For the text-containing cell, return its midpoint in [X, Y] coordinate format. 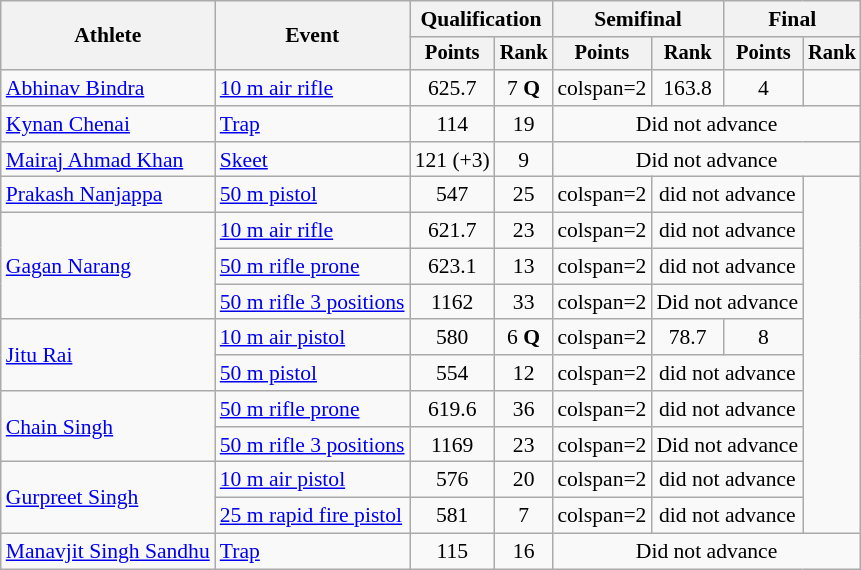
Event [312, 36]
Qualification [482, 19]
Gurpreet Singh [108, 498]
163.8 [687, 88]
Jitu Rai [108, 356]
Skeet [312, 160]
Chain Singh [108, 426]
114 [452, 124]
115 [452, 552]
1162 [452, 302]
Semifinal [638, 19]
13 [524, 267]
4 [764, 88]
623.1 [452, 267]
Abhinav Bindra [108, 88]
12 [524, 373]
576 [452, 480]
580 [452, 338]
Manavjit Singh Sandhu [108, 552]
Athlete [108, 36]
1169 [452, 445]
554 [452, 373]
Prakash Nanjappa [108, 195]
621.7 [452, 231]
25 [524, 195]
8 [764, 338]
9 [524, 160]
25 m rapid fire pistol [312, 516]
Kynan Chenai [108, 124]
78.7 [687, 338]
16 [524, 552]
6 Q [524, 338]
625.7 [452, 88]
Gagan Narang [108, 266]
121 (+3) [452, 160]
33 [524, 302]
7 Q [524, 88]
619.6 [452, 409]
20 [524, 480]
581 [452, 516]
19 [524, 124]
Final [792, 19]
547 [452, 195]
7 [524, 516]
36 [524, 409]
Mairaj Ahmad Khan [108, 160]
